Locate the cell with the specified text and output its (X, Y) center coordinate. 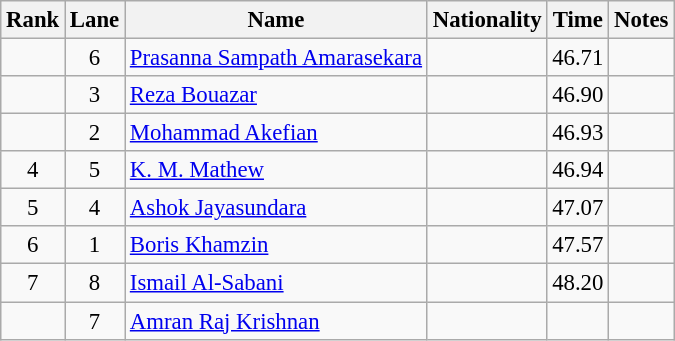
Name (276, 20)
Notes (642, 20)
Mohammad Akefian (276, 133)
Lane (95, 20)
2 (95, 133)
Amran Raj Krishnan (276, 321)
Reza Bouazar (276, 95)
46.90 (578, 95)
3 (95, 95)
46.71 (578, 58)
8 (95, 283)
1 (95, 245)
Nationality (486, 20)
Time (578, 20)
Prasanna Sampath Amarasekara (276, 58)
46.93 (578, 133)
47.07 (578, 208)
Ismail Al-Sabani (276, 283)
48.20 (578, 283)
Rank (33, 20)
47.57 (578, 245)
46.94 (578, 170)
Ashok Jayasundara (276, 208)
K. M. Mathew (276, 170)
Boris Khamzin (276, 245)
